Identify which cell holds the provided text, then report its (x, y) central coordinate. 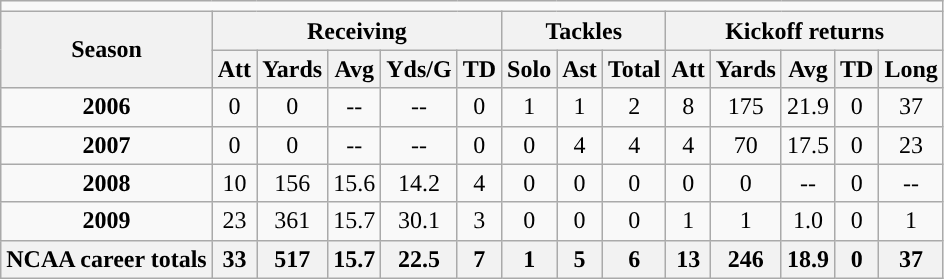
14.2 (419, 183)
Receiving (356, 31)
10 (234, 183)
156 (292, 183)
15.6 (354, 183)
1.0 (808, 221)
33 (234, 259)
5 (580, 259)
2009 (106, 221)
21.9 (808, 107)
Total (634, 69)
Long (911, 69)
Yds/G (419, 69)
70 (746, 145)
Kickoff returns (804, 31)
2008 (106, 183)
Solo (530, 69)
8 (688, 107)
17.5 (808, 145)
22.5 (419, 259)
175 (746, 107)
2006 (106, 107)
2 (634, 107)
246 (746, 259)
Ast (580, 69)
Tackles (584, 31)
361 (292, 221)
517 (292, 259)
2007 (106, 145)
13 (688, 259)
18.9 (808, 259)
Season (106, 50)
30.1 (419, 221)
7 (479, 259)
6 (634, 259)
NCAA career totals (106, 259)
3 (479, 221)
